Return (x, y) of the center of cell containing provided text 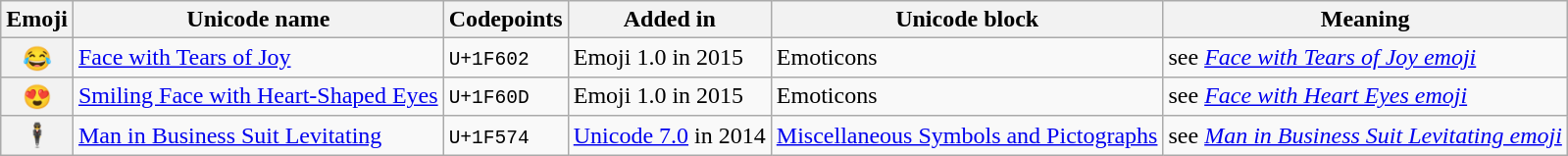
Emoji (37, 20)
Meaning (1365, 20)
😍 (37, 96)
🕴️ (37, 135)
see Face with Tears of Joy emoji (1365, 58)
Face with Tears of Joy (258, 58)
Added in (669, 20)
Man in Business Suit Levitating (258, 135)
Miscellaneous Symbols and Pictographs (967, 135)
😂 (37, 58)
Codepoints (506, 20)
Unicode name (258, 20)
Unicode 7.0 in 2014 (669, 135)
see Man in Business Suit Levitating emoji (1365, 135)
U+1F574 (506, 135)
U+1F60D (506, 96)
U+1F602 (506, 58)
Unicode block (967, 20)
see Face with Heart Eyes emoji (1365, 96)
Smiling Face with Heart-Shaped Eyes (258, 96)
